Output the [x, y] coordinate of the center of the cell containing the given text.  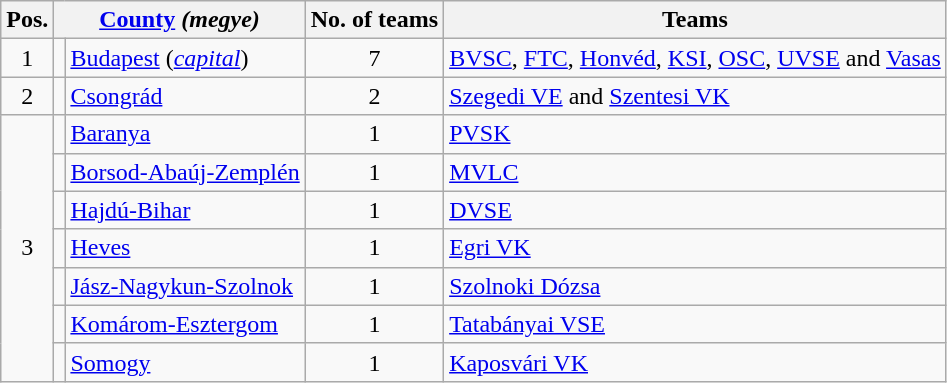
Hajdú-Bihar [185, 210]
Pos. [28, 20]
MVLC [696, 172]
Csongrád [185, 96]
Szolnoki Dózsa [696, 286]
No. of teams [374, 20]
BVSC, FTC, Honvéd, KSI, OSC, UVSE and Vasas [696, 58]
Baranya [185, 134]
County (megye) [180, 20]
Tatabányai VSE [696, 324]
PVSK [696, 134]
Egri VK [696, 248]
Borsod-Abaúj-Zemplén [185, 172]
Kaposvári VK [696, 362]
Jász-Nagykun-Szolnok [185, 286]
Budapest (capital) [185, 58]
Teams [696, 20]
Komárom-Esztergom [185, 324]
Somogy [185, 362]
Heves [185, 248]
7 [374, 58]
Szegedi VE and Szentesi VK [696, 96]
3 [28, 248]
DVSE [696, 210]
